Scan for the cell matching the given text and deliver its [X, Y] coordinate at center. 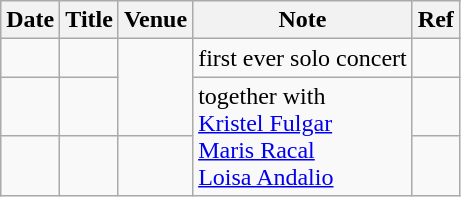
Venue [155, 20]
together with Kristel FulgarMaris RacalLoisa Andalio [303, 136]
Date [30, 20]
Note [303, 20]
Ref [436, 20]
Title [90, 20]
first ever solo concert [303, 58]
